Identify which cell holds the provided text, then report its (x, y) central coordinate. 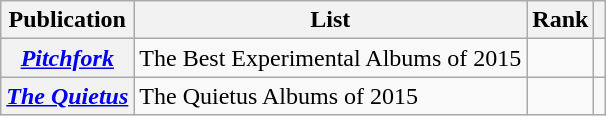
Rank (560, 20)
The Quietus Albums of 2015 (330, 96)
List (330, 20)
Pitchfork (68, 58)
The Best Experimental Albums of 2015 (330, 58)
Publication (68, 20)
The Quietus (68, 96)
